Return [X, Y] of the center of cell containing provided text 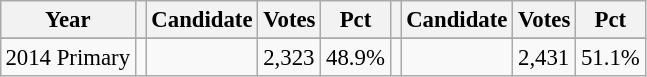
2,323 [290, 57]
2,431 [544, 57]
48.9% [356, 57]
51.1% [610, 57]
2014 Primary [68, 57]
Year [68, 20]
